Determine the (x, y) coordinate at the center of the cell enclosing the given text.  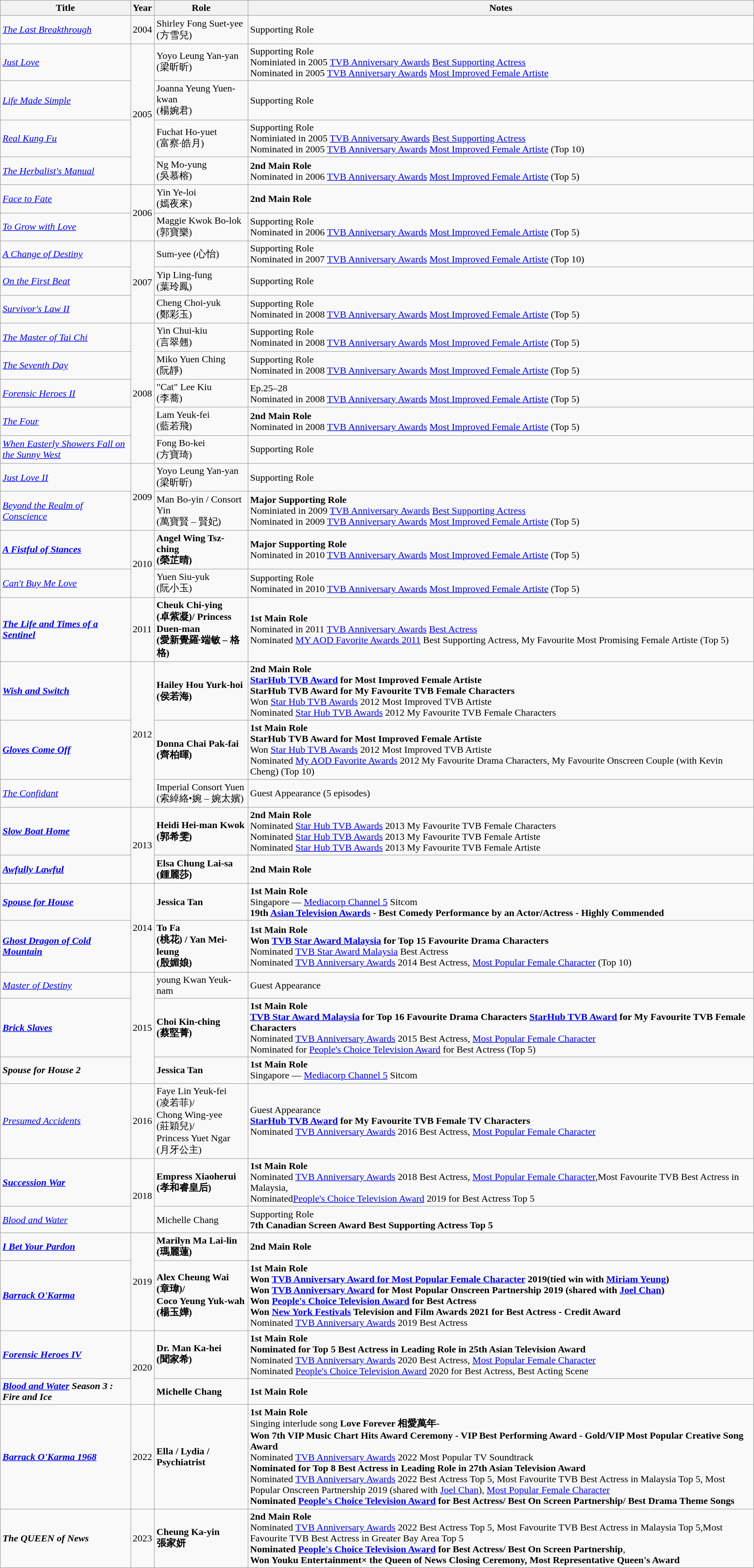
Barrack O'Karma 1968 (65, 1457)
Cheng Choi-yuk(鄭彩玉) (201, 309)
When Easterly Showers Fall on the Sunny West (65, 449)
Awfully Lawful (65, 869)
Just Love (65, 62)
2005 (143, 114)
Empress Xiaoherui(孝和睿皇后) (201, 1182)
The Confidant (65, 793)
2011 (143, 629)
Marilyn Ma Lai-lin(瑪麗蓮) (201, 1247)
Presumed Accidents (65, 1121)
Ep.25–28 Nominated in 2008 TVB Anniversary Awards Most Improved Female Artiste (Top 5) (501, 393)
2018 (143, 1196)
"Cat" Lee Kiu(李蕎) (201, 393)
The Seventh Day (65, 366)
A Change of Destiny (65, 254)
The Last Breakthrough (65, 30)
Elsa Chung Lai-sa (鍾麗莎) (201, 869)
A Fistful of Stances (65, 550)
I Bet Your Pardon (65, 1247)
2007 (143, 282)
Supporting Role 7th Canadian Screen Award Best Supporting Actress Top 5 (501, 1219)
Donna Chai Pak-fai(齊柏暉) (201, 750)
2016 (143, 1121)
2023 (143, 1538)
Survivor's Law II (65, 309)
Major Supporting Role Nominated in 2010 TVB Anniversary Awards Most Improved Female Artiste (Top 5) (501, 550)
2019 (143, 1281)
Faye Lin Yeuk-fei(凌若菲)/ Chong Wing-yee(莊穎兒)/ Princess Yuet Ngar(月牙公主) (201, 1121)
Wish and Switch (65, 691)
Can't Buy Me Love (65, 583)
2nd Main Role Nominated in 2006 TVB Anniversary Awards Most Improved Female Artiste (Top 5) (501, 171)
Title (65, 8)
Sum-yee (心怡) (201, 254)
Master of Destiny (65, 985)
Spouse for House (65, 902)
The QUEEN of News (65, 1538)
Succession War (65, 1182)
The Herbalist's Manual (65, 171)
2008 (143, 393)
2015 (143, 1028)
Role (201, 8)
1st Main Role Singapore — Mediacorp Channel 5 Sitcom (501, 1070)
Supporting Role Nominated in 2010 TVB Anniversary Awards Most Improved Female Artiste (Top 5) (501, 583)
Real Kung Fu (65, 138)
Yin Chui-kiu(言翠翹) (201, 337)
Choi Kin-ching(蔡堅菁) (201, 1028)
Year (143, 8)
1st Main Role (501, 1392)
Ghost Dragon of Cold Mountain (65, 946)
Miko Yuen Ching(阮靜) (201, 366)
On the First Beat (65, 281)
Cheung Ka-yin張家妍 (201, 1538)
Fuchat Ho-yuet(富察·皓月) (201, 138)
Life Made Simple (65, 100)
To Fa(桃花) / Yan Mei-leung (殷媚娘) (201, 946)
Imperial Consort Yuen(索綽絡•婉 – 婉太嬪) (201, 793)
Angel Wing Tsz-ching(榮芷晴) (201, 550)
Guest Appearance (5 episodes) (501, 793)
Brick Slaves (65, 1028)
Shirley Fong Suet-yee(方雪兒) (201, 30)
Just Love II (65, 478)
Hailey Hou Yurk-hoi(侯若海) (201, 691)
2020 (143, 1368)
Joanna Yeung Yuen-kwan(楊婉君) (201, 100)
Cheuk Chi-ying(卓紫凝)/ Princess Duen-man(愛新覺羅·端敏 – 格格) (201, 629)
The Four (65, 422)
2013 (143, 845)
Dr. Man Ka-hei(聞家希) (201, 1355)
Supporting Role Nominated in 2007 TVB Anniversary Awards Most Improved Female Artiste (Top 10) (501, 254)
Heidi Hei-man Kwok(郭希雯) (201, 831)
Barrack O'Karma (65, 1295)
Spouse for House 2 (65, 1070)
2009 (143, 497)
Maggie Kwok Bo-lok(郭寶樂) (201, 227)
2014 (143, 928)
Face to Fate (65, 199)
2012 (143, 735)
The Master of Tai Chi (65, 337)
Supporting Role Nominated in 2006 TVB Anniversary Awards Most Improved Female Artiste (Top 5) (501, 227)
young Kwan Yeuk-nam (201, 985)
Yip Ling-fung(葉玲鳳) (201, 281)
The Life and Times of a Sentinel (65, 629)
Forensic Heroes II (65, 393)
Beyond the Realm of Conscience (65, 511)
Yin Ye-loi(嫣夜來) (201, 199)
2004 (143, 30)
Ella / Lydia / Psychiatrist (201, 1457)
To Grow with Love (65, 227)
2006 (143, 213)
Gloves Come Off (65, 750)
Forensic Heroes IV (65, 1355)
Lam Yeuk-fei(藍若飛) (201, 422)
Alex Cheung Wai(章瑋)/Coco Yeung Yuk-wah(楊玉嬅) (201, 1295)
2nd Main Role Nominated in 2008 TVB Anniversary Awards Most Improved Female Artiste (Top 5) (501, 422)
1st Main RoleSingapore — Mediacorp Channel 5 Sitcom 19th Asian Television Awards - Best Comedy Performance by an Actor/Actress - Highly Commended (501, 902)
2010 (143, 564)
Ng Mo-yung(吳慕榕) (201, 171)
Blood and Water Season 3 : Fire and Ice (65, 1392)
Guest Appearance (501, 985)
Notes (501, 8)
2022 (143, 1457)
Slow Boat Home (65, 831)
Man Bo-yin / Consort Yin(萬寶賢 – 賢妃) (201, 511)
Fong Bo-kei(方寶琦) (201, 449)
Blood and Water (65, 1219)
Yuen Siu-yuk(阮小玉) (201, 583)
